Return the (x, y) coordinate for the center point of the cell that contains the specified text.  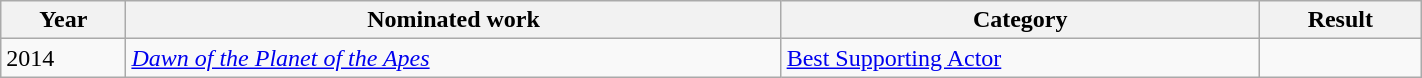
Best Supporting Actor (1020, 58)
Year (64, 20)
Result (1340, 20)
Category (1020, 20)
Dawn of the Planet of the Apes (454, 58)
Nominated work (454, 20)
2014 (64, 58)
